Find where the given text appears and provide that cell's center as (X, Y) coordinate. 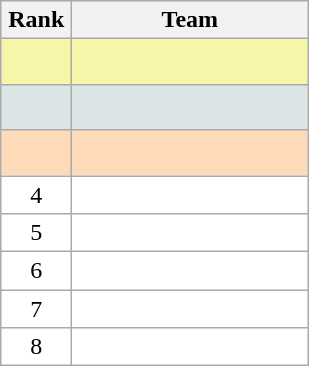
8 (36, 347)
7 (36, 309)
6 (36, 271)
Team (190, 20)
5 (36, 233)
4 (36, 195)
Rank (36, 20)
